Return the (x, y) coordinate for the center point of the cell that contains the specified text.  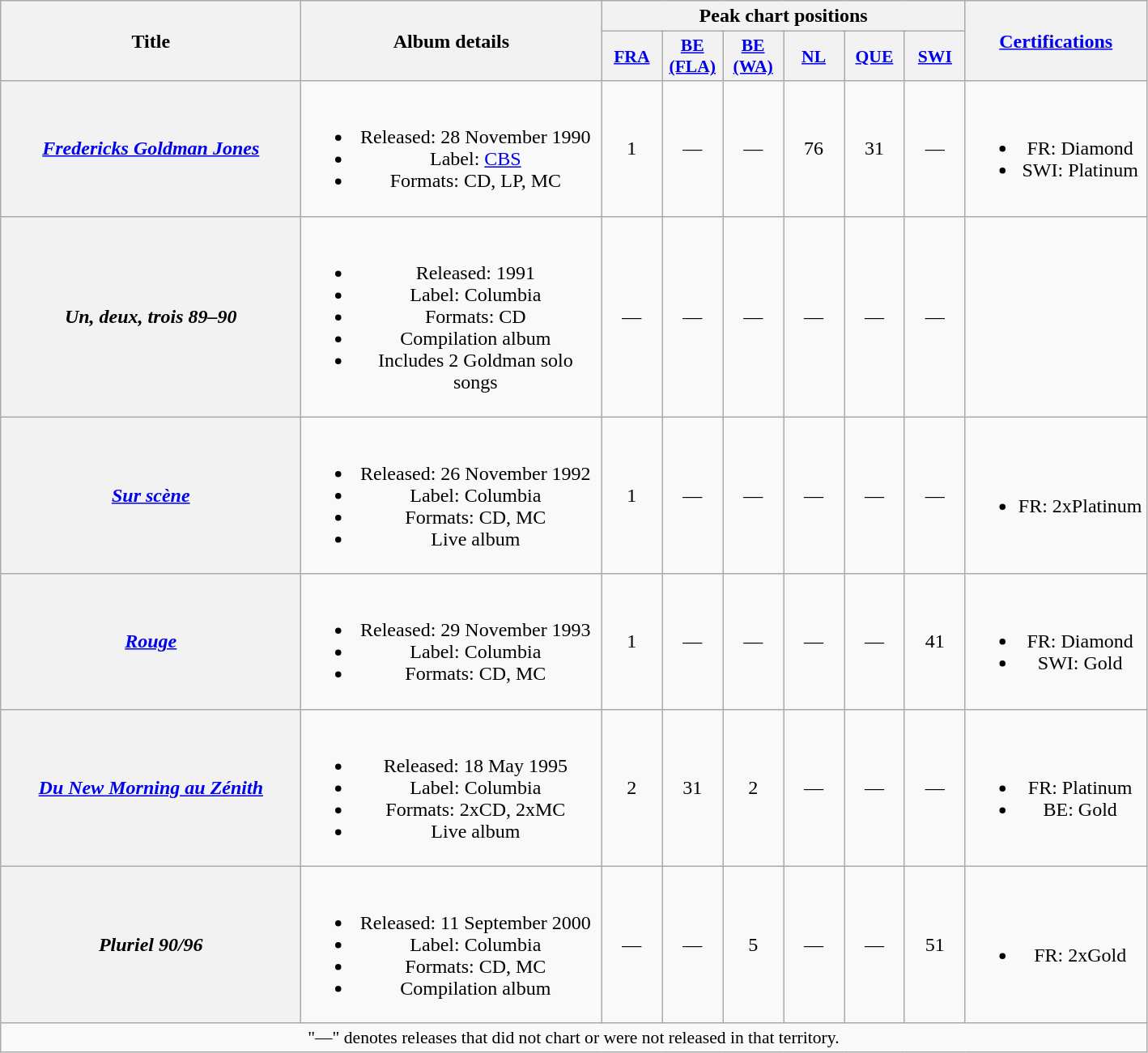
Peak chart positions (784, 16)
SWI (934, 57)
FRA (631, 57)
5 (753, 945)
76 (814, 149)
Released: 1991Label: ColumbiaFormats: CDCompilation albumIncludes 2 Goldman solo songs (452, 316)
Album details (452, 40)
"—" denotes releases that did not chart or were not released in that territory. (573, 1038)
Du New Morning au Zénith (151, 788)
Released: 29 November 1993Label: ColumbiaFormats: CD, MC (452, 641)
Released: 26 November 1992Label: ColumbiaFormats: CD, MCLive album (452, 495)
FR: DiamondSWI: Gold (1056, 641)
Rouge (151, 641)
41 (934, 641)
Sur scène (151, 495)
NL (814, 57)
51 (934, 945)
BE (WA) (753, 57)
Certifications (1056, 40)
Un, deux, trois 89–90 (151, 316)
Title (151, 40)
Released: 18 May 1995Label: ColumbiaFormats: 2xCD, 2xMCLive album (452, 788)
Fredericks Goldman Jones (151, 149)
BE (FLA) (693, 57)
QUE (874, 57)
Released: 11 September 2000Label: ColumbiaFormats: CD, MCCompilation album (452, 945)
FR: 2xPlatinum (1056, 495)
Released: 28 November 1990Label: CBSFormats: CD, LP, MC (452, 149)
FR: PlatinumBE: Gold (1056, 788)
FR: 2xGold (1056, 945)
FR: DiamondSWI: Platinum (1056, 149)
Pluriel 90/96 (151, 945)
